Provide the (X, Y) coordinate of the cell's center where the given text is located.  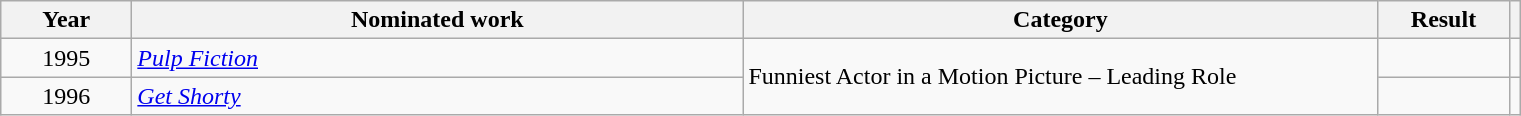
Year (66, 20)
1996 (66, 96)
Pulp Fiction (438, 58)
Nominated work (438, 20)
Funniest Actor in a Motion Picture – Leading Role (1060, 77)
Get Shorty (438, 96)
Result (1444, 20)
1995 (66, 58)
Category (1060, 20)
